Capture the cell that displays the provided text and extract its (X, Y) central coordinate. 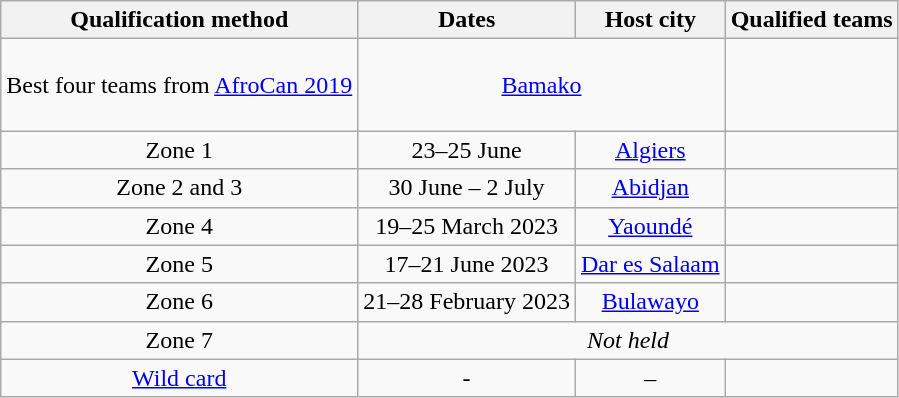
Algiers (650, 150)
Qualified teams (812, 20)
Zone 5 (180, 264)
Wild card (180, 378)
Bamako (542, 85)
Dates (467, 20)
Zone 1 (180, 150)
19–25 March 2023 (467, 226)
30 June – 2 July (467, 188)
Qualification method (180, 20)
Not held (628, 340)
Dar es Salaam (650, 264)
Host city (650, 20)
Yaoundé (650, 226)
Best four teams from AfroCan 2019 (180, 85)
- (467, 378)
Bulawayo (650, 302)
17–21 June 2023 (467, 264)
23–25 June (467, 150)
Zone 6 (180, 302)
Zone 2 and 3 (180, 188)
Abidjan (650, 188)
– (650, 378)
Zone 4 (180, 226)
Zone 7 (180, 340)
21–28 February 2023 (467, 302)
